Find where the given text appears and provide that cell's center as (X, Y) coordinate. 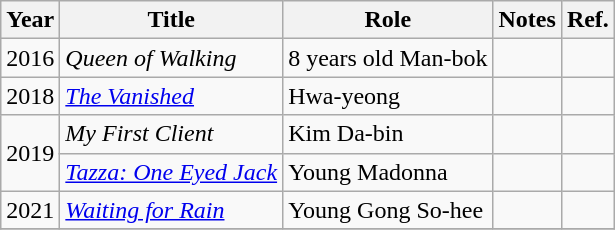
Kim Da-bin (388, 134)
Year (30, 20)
Young Gong So-hee (388, 210)
Queen of Walking (172, 58)
2019 (30, 153)
2021 (30, 210)
8 years old Man-bok (388, 58)
2016 (30, 58)
Tazza: One Eyed Jack (172, 172)
Title (172, 20)
Young Madonna (388, 172)
Notes (527, 20)
Hwa-yeong (388, 96)
Role (388, 20)
The Vanished (172, 96)
My First Client (172, 134)
Waiting for Rain (172, 210)
2018 (30, 96)
Ref. (588, 20)
